Return [X, Y] of the center of cell containing provided text 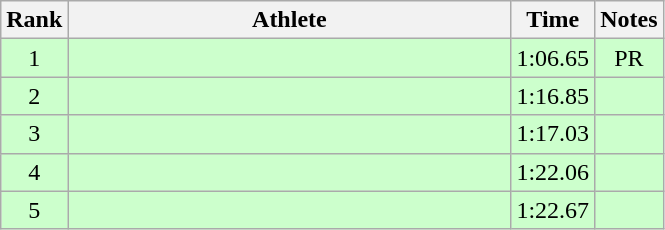
1:06.65 [553, 58]
Athlete [290, 20]
1:22.06 [553, 172]
3 [34, 134]
1:16.85 [553, 96]
Time [553, 20]
5 [34, 210]
PR [629, 58]
2 [34, 96]
4 [34, 172]
1:22.67 [553, 210]
Rank [34, 20]
1:17.03 [553, 134]
1 [34, 58]
Notes [629, 20]
